Scan for the cell matching the given text and deliver its [x, y] coordinate at center. 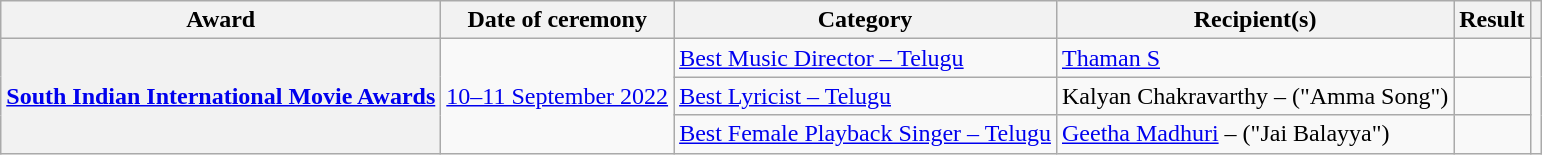
Best Music Director – Telugu [866, 58]
Recipient(s) [1254, 20]
Result [1492, 20]
Geetha Madhuri – ("Jai Balayya") [1254, 134]
Award [221, 20]
Best Female Playback Singer – Telugu [866, 134]
10–11 September 2022 [558, 96]
South Indian International Movie Awards [221, 96]
Best Lyricist – Telugu [866, 96]
Kalyan Chakravarthy – ("Amma Song") [1254, 96]
Date of ceremony [558, 20]
Category [866, 20]
Thaman S [1254, 58]
